From the cell containing the given text, extract its center point as (X, Y) coordinate. 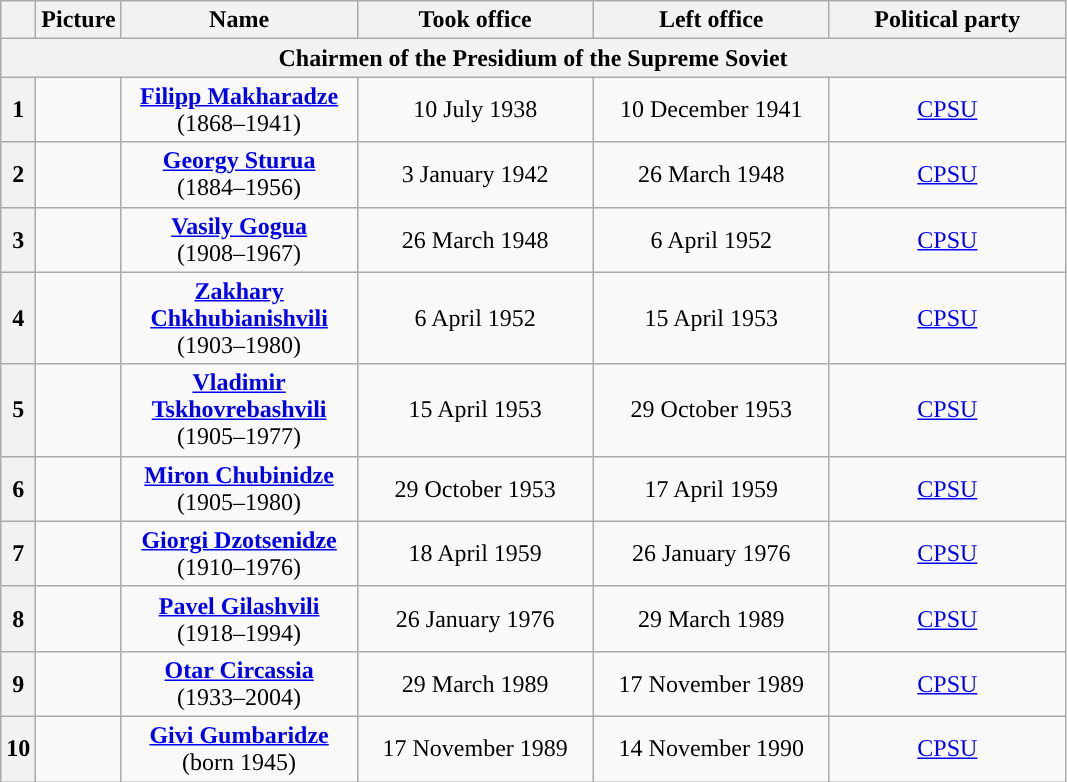
Political party (947, 20)
Took office (475, 20)
Name (239, 20)
18 April 1959 (475, 554)
Chairmen of the Presidium of the Supreme Soviet (534, 58)
Vasily Gogua(1908–1967) (239, 240)
9 (18, 684)
8 (18, 618)
6 (18, 488)
3 January 1942 (475, 174)
Giorgi Dzotsenidze(1910–1976) (239, 554)
1 (18, 110)
Filipp Makharadze(1868–1941) (239, 110)
2 (18, 174)
Left office (711, 20)
4 (18, 318)
Georgy Sturua(1884–1956) (239, 174)
Otar Circassia(1933–2004) (239, 684)
Givi Gumbaridze(born 1945) (239, 748)
Vladimir Tskhovrebashvili(1905–1977) (239, 410)
10 December 1941 (711, 110)
5 (18, 410)
Zakhary Chkhubianishvili(1903–1980) (239, 318)
Picture (78, 20)
Pavel Gilashvili(1918–1994) (239, 618)
17 April 1959 (711, 488)
14 November 1990 (711, 748)
7 (18, 554)
Miron Chubinidze(1905–1980) (239, 488)
10 (18, 748)
10 July 1938 (475, 110)
3 (18, 240)
